Search for the cell housing the specified text and yield its (x, y) center coordinate. 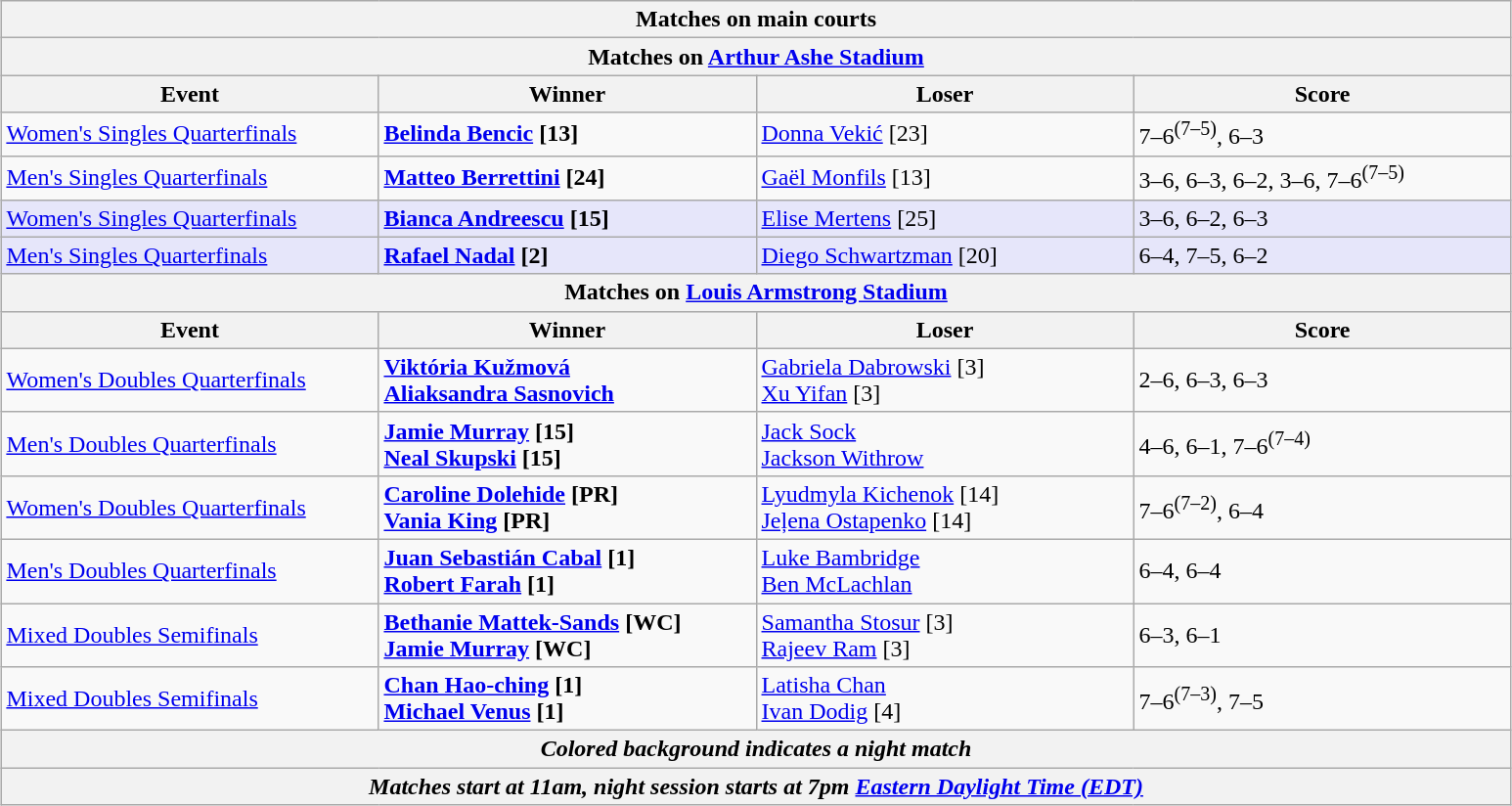
Jamie Murray [15] Neal Skupski [15] (567, 444)
7–6(7–5), 6–3 (1322, 135)
7–6(7–3), 7–5 (1322, 698)
Matches on main courts (756, 20)
Luke Bambridge Ben McLachlan (945, 571)
Latisha Chan Ivan Dodig [4] (945, 698)
Elise Mertens [25] (945, 218)
Diego Schwartzman [20] (945, 255)
6–3, 6–1 (1322, 636)
3–6, 6–2, 6–3 (1322, 218)
Donna Vekić [23] (945, 135)
Samantha Stosur [3] Rajeev Ram [3] (945, 636)
Lyudmyla Kichenok [14] Jeļena Ostapenko [14] (945, 507)
Chan Hao-ching [1] Michael Venus [1] (567, 698)
Colored background indicates a night match (756, 749)
Gaël Monfils [13] (945, 178)
Matches on Louis Armstrong Stadium (756, 292)
6–4, 7–5, 6–2 (1322, 255)
6–4, 6–4 (1322, 571)
Matches start at 11am, night session starts at 7pm Eastern Daylight Time (EDT) (756, 786)
Matteo Berrettini [24] (567, 178)
Rafael Nadal [2] (567, 255)
Belinda Bencic [13] (567, 135)
4–6, 6–1, 7–6(7–4) (1322, 444)
Viktória Kužmová Aliaksandra Sasnovich (567, 380)
Gabriela Dabrowski [3] Xu Yifan [3] (945, 380)
7–6(7–2), 6–4 (1322, 507)
Juan Sebastián Cabal [1] Robert Farah [1] (567, 571)
3–6, 6–3, 6–2, 3–6, 7–6(7–5) (1322, 178)
Jack Sock Jackson Withrow (945, 444)
Bethanie Mattek-Sands [WC] Jamie Murray [WC] (567, 636)
Bianca Andreescu [15] (567, 218)
2–6, 6–3, 6–3 (1322, 380)
Matches on Arthur Ashe Stadium (756, 57)
Caroline Dolehide [PR] Vania King [PR] (567, 507)
